Search for the cell housing the specified text and yield its (x, y) center coordinate. 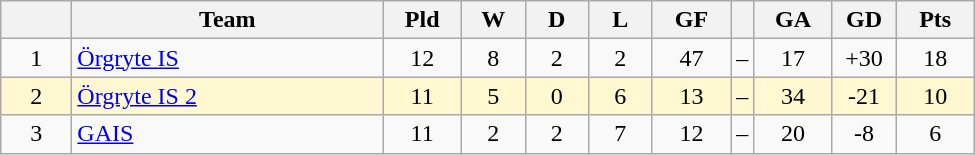
-8 (864, 134)
7 (621, 134)
17 (794, 58)
3 (36, 134)
18 (936, 58)
+30 (864, 58)
20 (794, 134)
8 (493, 58)
Örgryte IS 2 (228, 96)
1 (36, 58)
GAIS (228, 134)
5 (493, 96)
GA (794, 20)
10 (936, 96)
0 (557, 96)
34 (794, 96)
-21 (864, 96)
W (493, 20)
Örgryte IS (228, 58)
13 (692, 96)
GD (864, 20)
Pts (936, 20)
L (621, 20)
D (557, 20)
GF (692, 20)
47 (692, 58)
Pld (422, 20)
Team (228, 20)
